Determine the (X, Y) coordinate at the center of the cell enclosing the given text.  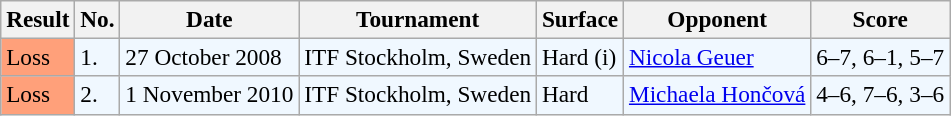
6–7, 6–1, 5–7 (880, 57)
Michaela Hončová (718, 95)
Hard (i) (580, 57)
Tournament (418, 19)
Hard (580, 95)
1 November 2010 (210, 95)
27 October 2008 (210, 57)
1. (98, 57)
Nicola Geuer (718, 57)
Result (38, 19)
Score (880, 19)
No. (98, 19)
Date (210, 19)
2. (98, 95)
Opponent (718, 19)
Surface (580, 19)
4–6, 7–6, 3–6 (880, 95)
